Capture the cell that displays the provided text and extract its (x, y) central coordinate. 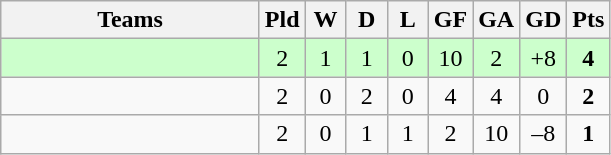
GD (544, 20)
GA (496, 20)
–8 (544, 134)
L (408, 20)
W (326, 20)
Pld (282, 20)
GF (450, 20)
Pts (588, 20)
D (366, 20)
Teams (130, 20)
+8 (544, 58)
